Extract the [x, y] coordinate from the center of the cell holding the provided text.  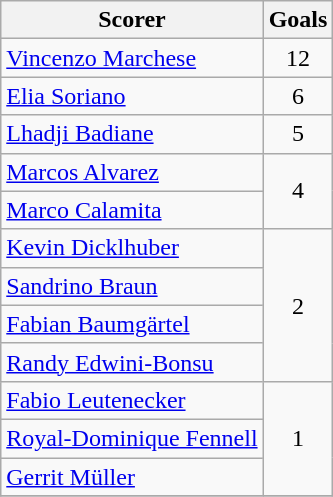
12 [298, 58]
Sandrino Braun [132, 286]
Gerrit Müller [132, 477]
5 [298, 134]
1 [298, 438]
Lhadji Badiane [132, 134]
Royal-Dominique Fennell [132, 438]
Fabio Leutenecker [132, 400]
6 [298, 96]
Fabian Baumgärtel [132, 324]
Vincenzo Marchese [132, 58]
Marcos Alvarez [132, 172]
Kevin Dicklhuber [132, 248]
4 [298, 191]
Randy Edwini-Bonsu [132, 362]
Goals [298, 20]
Marco Calamita [132, 210]
Elia Soriano [132, 96]
2 [298, 305]
Scorer [132, 20]
